Extract the (x, y) coordinate from the center of the cell holding the provided text.  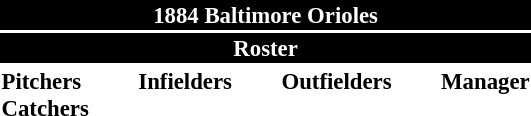
1884 Baltimore Orioles (266, 15)
Roster (266, 48)
